Capture the cell that displays the provided text and extract its (x, y) central coordinate. 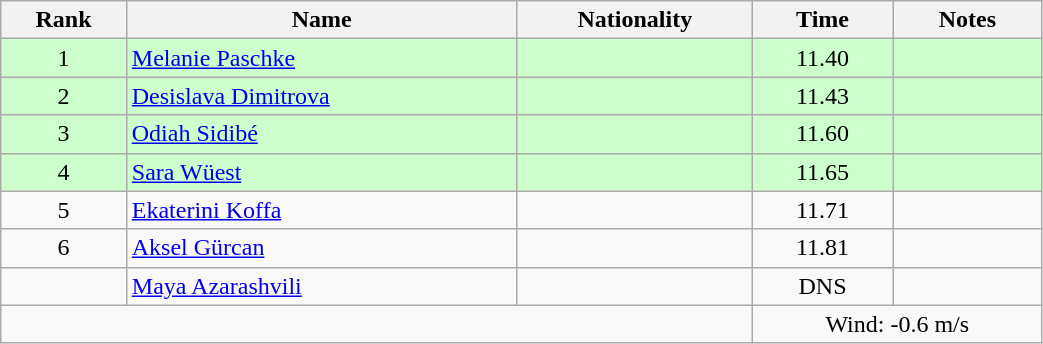
11.65 (822, 172)
Desislava Dimitrova (322, 96)
Name (322, 20)
11.60 (822, 134)
11.43 (822, 96)
Maya Azarashvili (322, 286)
Sara Wüest (322, 172)
Wind: -0.6 m/s (897, 324)
3 (64, 134)
11.40 (822, 58)
4 (64, 172)
Nationality (634, 20)
DNS (822, 286)
Time (822, 20)
Melanie Paschke (322, 58)
1 (64, 58)
Aksel Gürcan (322, 248)
2 (64, 96)
Ekaterini Koffa (322, 210)
Rank (64, 20)
11.71 (822, 210)
11.81 (822, 248)
Notes (968, 20)
5 (64, 210)
Odiah Sidibé (322, 134)
6 (64, 248)
